For the text-containing cell, return its midpoint in (x, y) coordinate format. 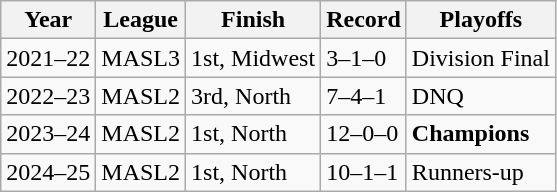
League (141, 20)
DNQ (480, 96)
Runners-up (480, 172)
Year (48, 20)
2024–25 (48, 172)
Playoffs (480, 20)
3rd, North (254, 96)
2022–23 (48, 96)
Division Final (480, 58)
MASL3 (141, 58)
2021–22 (48, 58)
Champions (480, 134)
7–4–1 (364, 96)
10–1–1 (364, 172)
Finish (254, 20)
1st, Midwest (254, 58)
3–1–0 (364, 58)
2023–24 (48, 134)
Record (364, 20)
12–0–0 (364, 134)
